For the text-containing cell, return its midpoint in [X, Y] coordinate format. 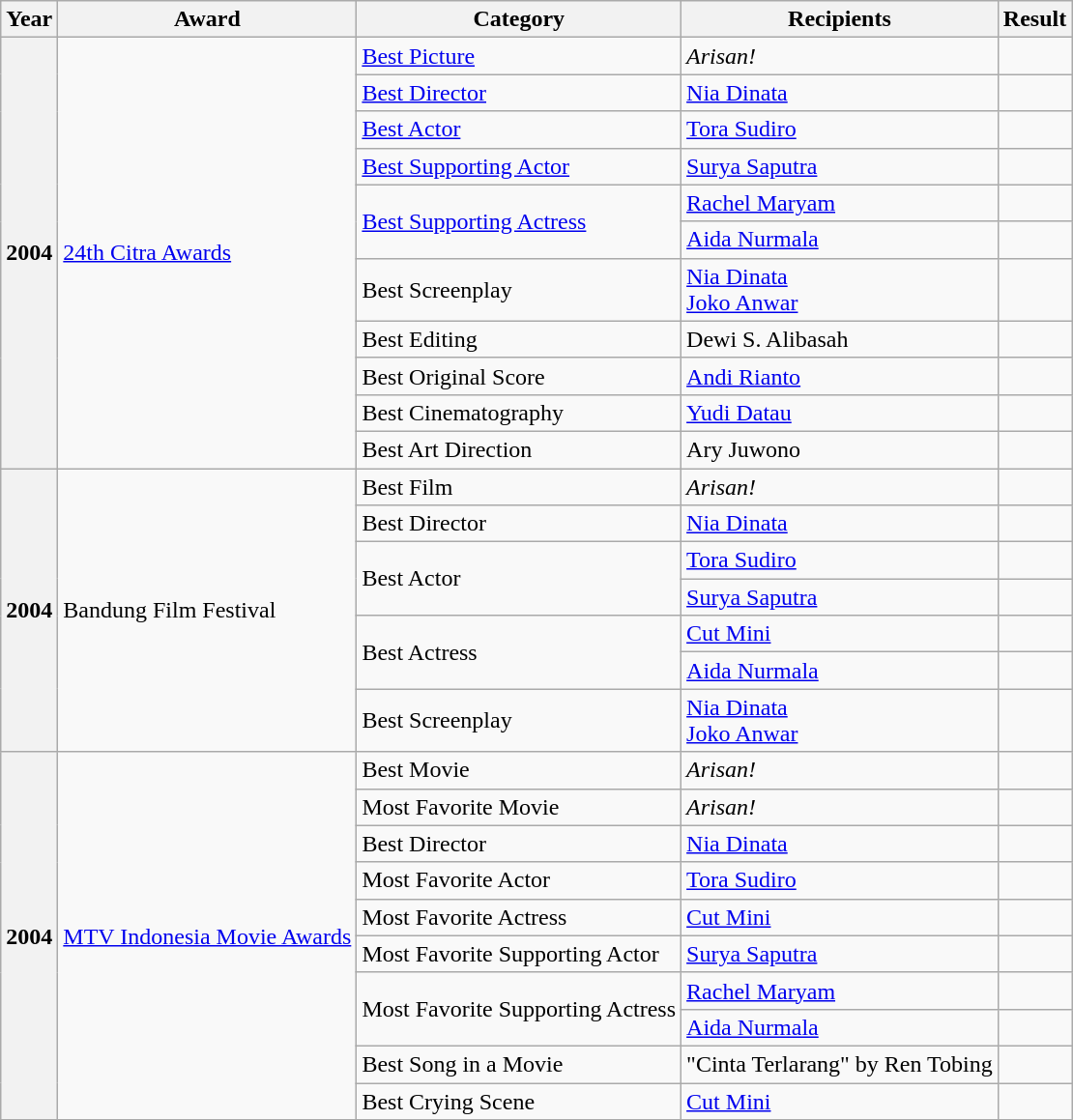
Best Actress [519, 652]
MTV Indonesia Movie Awards [207, 935]
Most Favorite Actor [519, 880]
Ary Juwono [840, 449]
Best Art Direction [519, 449]
Best Movie [519, 770]
Best Supporting Actress [519, 221]
Best Crying Scene [519, 1101]
Best Song in a Movie [519, 1064]
Best Original Score [519, 376]
"Cinta Terlarang" by Ren Tobing [840, 1064]
Most Favorite Supporting Actor [519, 954]
Best Picture [519, 56]
Best Cinematography [519, 413]
Bandung Film Festival [207, 609]
Result [1034, 19]
Best Film [519, 486]
Andi Rianto [840, 376]
Most Favorite Actress [519, 917]
Category [519, 19]
Best Editing [519, 339]
Yudi Datau [840, 413]
Dewi S. Alibasah [840, 339]
Recipients [840, 19]
Most Favorite Movie [519, 807]
Best Supporting Actor [519, 166]
Most Favorite Supporting Actress [519, 1009]
Award [207, 19]
Year [29, 19]
24th Citra Awards [207, 253]
